Output the [x, y] coordinate of the center of the cell containing the given text.  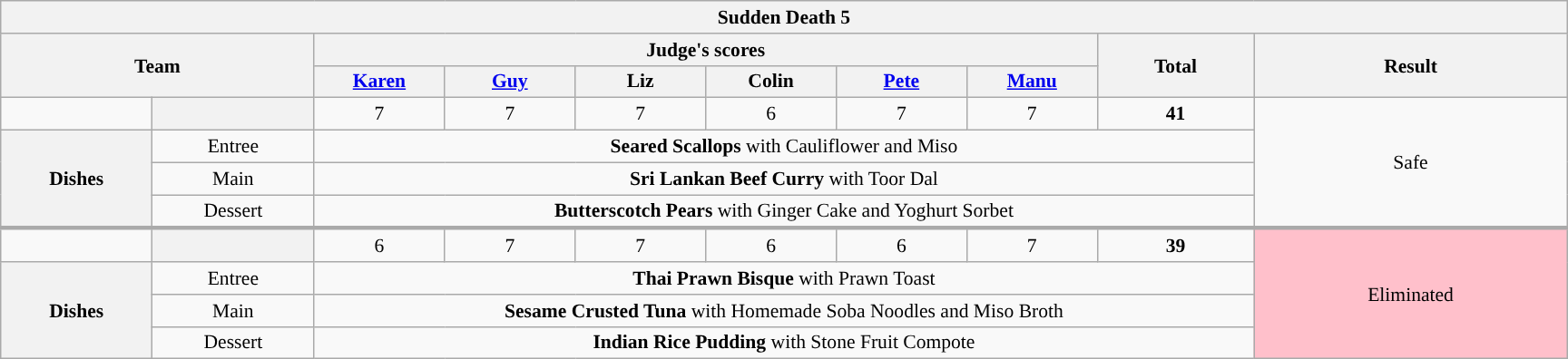
Karen [379, 82]
Thai Prawn Bisque with Prawn Toast [784, 278]
Seared Scallops with Cauliflower and Miso [784, 147]
Result [1410, 65]
39 [1176, 245]
Sri Lankan Beef Curry with Toor Dal [784, 179]
Pete [901, 82]
Total [1176, 65]
Team [158, 65]
Judge's scores [706, 50]
41 [1176, 114]
Colin [771, 82]
Indian Rice Pudding with Stone Fruit Compote [784, 343]
Liz [641, 82]
Safe [1410, 163]
Sudden Death 5 [784, 17]
Butterscotch Pears with Ginger Cake and Yoghurt Sorbet [784, 212]
Guy [510, 82]
Sesame Crusted Tuna with Homemade Soba Noodles and Miso Broth [784, 311]
Eliminated [1410, 294]
Manu [1032, 82]
